Find where the given text appears and provide that cell's center as [X, Y] coordinate. 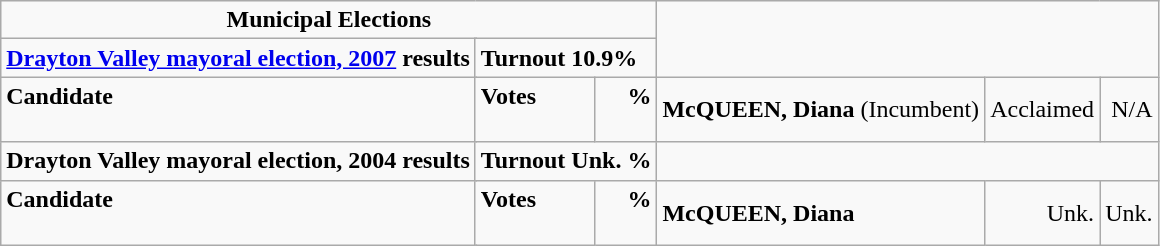
N/A [1129, 110]
Drayton Valley mayoral election, 2007 results [238, 58]
McQUEEN, Diana (Incumbent) [821, 110]
McQUEEN, Diana [821, 212]
Municipal Elections [329, 20]
Turnout Unk. % [566, 161]
Drayton Valley mayoral election, 2004 results [238, 161]
Acclaimed [1042, 110]
Turnout 10.9% [566, 58]
